Provide the (X, Y) coordinate of the cell's center where the given text is located.  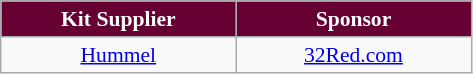
Kit Supplier (118, 19)
Hummel (118, 55)
32Red.com (354, 55)
Sponsor (354, 19)
